From the cell containing the given text, extract its center point as (X, Y) coordinate. 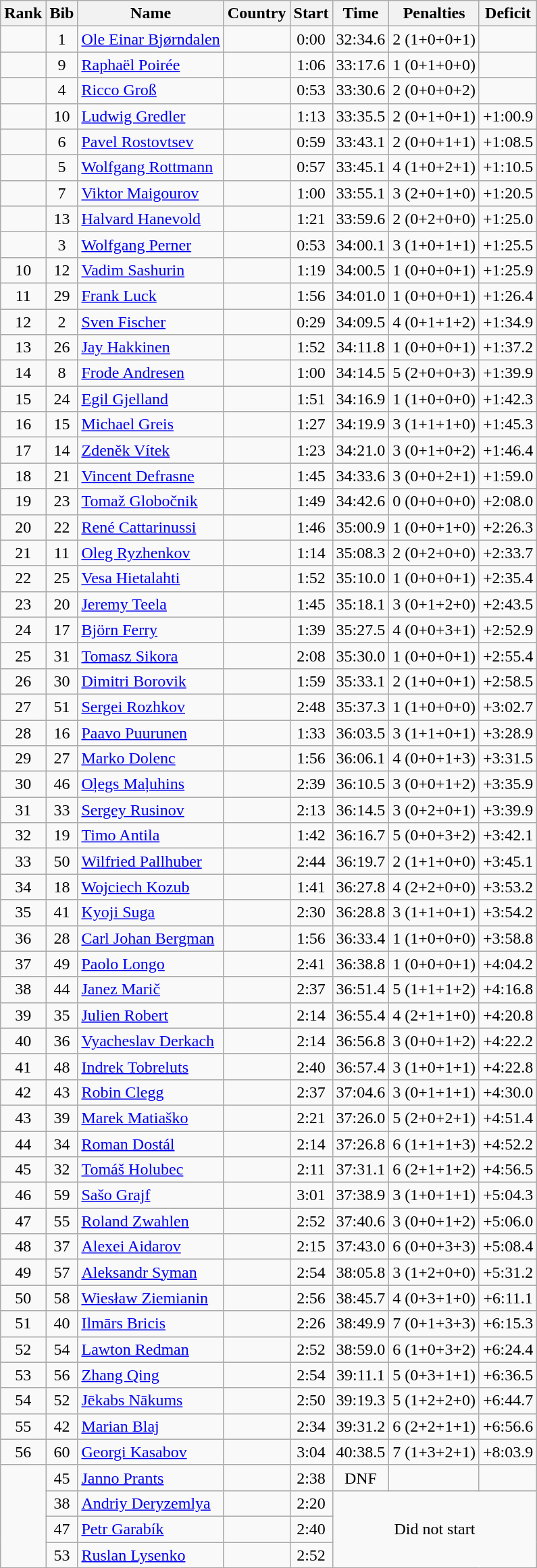
+2:43.5 (508, 604)
+2:52.9 (508, 630)
37:40.6 (361, 1221)
2:50 (311, 1401)
34:14.5 (361, 373)
34:01.0 (361, 296)
+3:53.2 (508, 887)
+2:55.4 (508, 655)
+4:04.2 (508, 964)
Tomasz Sikora (151, 655)
Ruslan Lysenko (151, 1555)
3 (0+1+2+0) (434, 604)
1:51 (311, 399)
0:59 (311, 142)
Marek Matiaško (151, 1118)
1:42 (311, 836)
+6:11.1 (508, 1298)
35:08.3 (361, 553)
+2:08.0 (508, 502)
+6:24.4 (508, 1349)
Wilfried Pallhuber (151, 861)
2:56 (311, 1298)
Aleksandr Syman (151, 1272)
6 (1+0+3+2) (434, 1349)
1:27 (311, 425)
36:56.8 (361, 1041)
34:21.0 (361, 450)
2 (0+0+1+1) (434, 142)
6 (62, 142)
40:38.5 (361, 1452)
1:19 (311, 270)
35:33.1 (361, 681)
36:55.4 (361, 1015)
Frode Andresen (151, 373)
+3:39.9 (508, 810)
0:29 (311, 322)
35:27.5 (361, 630)
Tomáš Holubec (151, 1170)
2:13 (311, 810)
+2:33.7 (508, 553)
Penalties (434, 13)
Andriy Deryzemlya (151, 1503)
+1:20.5 (508, 193)
38:49.9 (361, 1324)
Tomaž Globočnik (151, 502)
+3:42.1 (508, 836)
Vyacheslav Derkach (151, 1041)
3:04 (311, 1452)
36:06.1 (361, 759)
3 (0+0+2+1) (434, 476)
Jēkabs Nākums (151, 1401)
Pavel Rostovtsev (151, 142)
Did not start (435, 1529)
0:57 (311, 167)
35:00.9 (361, 527)
Zhang Qing (151, 1375)
Kyoji Suga (151, 913)
5 (0+0+3+2) (434, 836)
+1:25.0 (508, 219)
34:11.8 (361, 348)
Petr Garabík (151, 1529)
58 (62, 1298)
Egil Gjelland (151, 399)
+4:22.2 (508, 1041)
3 (2+0+1+0) (434, 193)
36:16.7 (361, 836)
35:30.0 (361, 655)
1 (0+1+0+0) (434, 65)
36:33.4 (361, 938)
36:03.5 (361, 732)
36:28.8 (361, 913)
Ilmārs Bricis (151, 1324)
Janno Prants (151, 1478)
6 (1+1+1+3) (434, 1144)
0 (0+0+0+0) (434, 502)
4 (0+1+1+2) (434, 322)
38:59.0 (361, 1349)
+4:52.2 (508, 1144)
1:41 (311, 887)
39:31.2 (361, 1426)
4 (0+0+3+1) (434, 630)
+2:58.5 (508, 681)
+1:59.0 (508, 476)
57 (62, 1272)
Ricco Groß (151, 90)
Vincent Defrasne (151, 476)
Time (361, 13)
36:57.4 (361, 1066)
59 (62, 1195)
Wolfgang Rottmann (151, 167)
2:44 (311, 861)
1:49 (311, 502)
6 (0+0+3+3) (434, 1247)
2:26 (311, 1324)
+3:31.5 (508, 759)
4 (62, 90)
Frank Luck (151, 296)
2:08 (311, 655)
Halvard Hanevold (151, 219)
2:30 (311, 913)
5 (2+0+2+1) (434, 1118)
+5:04.3 (508, 1195)
+5:06.0 (508, 1221)
33:35.5 (361, 116)
Wolfgang Perner (151, 244)
32:34.6 (361, 39)
Janez Marič (151, 990)
Paavo Puurunen (151, 732)
+1:45.3 (508, 425)
7 (62, 193)
33:43.1 (361, 142)
37:31.1 (361, 1170)
Viktor Maigourov (151, 193)
37:26.0 (361, 1118)
36:19.7 (361, 861)
+8:03.9 (508, 1452)
+3:35.9 (508, 784)
+2:35.4 (508, 578)
Deficit (508, 13)
Alexei Aidarov (151, 1247)
2:38 (311, 1478)
Sven Fischer (151, 322)
Robin Clegg (151, 1092)
Michael Greis (151, 425)
+1:39.9 (508, 373)
4 (2+2+0+0) (434, 887)
33:30.6 (361, 90)
3 (0+1+1+1) (434, 1092)
Country (257, 13)
1 (0+0+1+0) (434, 527)
7 (0+1+3+3) (434, 1324)
Carl Johan Bergman (151, 938)
Paolo Longo (151, 964)
+6:15.3 (508, 1324)
33:45.1 (361, 167)
+4:22.8 (508, 1066)
Vesa Hietalahti (151, 578)
Sergey Rusinov (151, 810)
9 (62, 65)
+1:34.9 (508, 322)
2 (62, 322)
Oleg Ryzhenkov (151, 553)
Start (311, 13)
+1:46.4 (508, 450)
+1:10.5 (508, 167)
Ole Einar Bjørndalen (151, 39)
Bib (62, 13)
4 (2+1+1+0) (434, 1015)
Timo Antila (151, 836)
+3:02.7 (508, 707)
4 (0+3+1+0) (434, 1298)
1:46 (311, 527)
36:10.5 (361, 784)
36:14.5 (361, 810)
+1:00.9 (508, 116)
3 (1+2+0+0) (434, 1272)
0:00 (311, 39)
37:26.8 (361, 1144)
+3:45.1 (508, 861)
+6:56.6 (508, 1426)
Björn Ferry (151, 630)
35:18.1 (361, 604)
1:39 (311, 630)
Name (151, 13)
2 (1+1+0+0) (434, 861)
+5:31.2 (508, 1272)
+2:26.3 (508, 527)
2:48 (311, 707)
2:11 (311, 1170)
René Cattarinussi (151, 527)
Marian Blaj (151, 1426)
3 (0+2+0+1) (434, 810)
+4:51.4 (508, 1118)
+4:20.8 (508, 1015)
3 (62, 244)
+3:54.2 (508, 913)
37:38.9 (361, 1195)
Jay Hakkinen (151, 348)
35:10.0 (361, 578)
60 (62, 1452)
7 (1+3+2+1) (434, 1452)
+1:37.2 (508, 348)
38:05.8 (361, 1272)
5 (1+1+1+2) (434, 990)
36:51.4 (361, 990)
3 (0+1+0+2) (434, 450)
1:06 (311, 65)
Ludwig Gredler (151, 116)
34:16.9 (361, 399)
Vadim Sashurin (151, 270)
4 (1+0+2+1) (434, 167)
+3:28.9 (508, 732)
+3:58.8 (508, 938)
1:33 (311, 732)
39:11.1 (361, 1375)
Georgi Kasabov (151, 1452)
Rank (23, 13)
DNF (361, 1478)
6 (2+2+1+1) (434, 1426)
Sergei Rozhkov (151, 707)
+4:16.8 (508, 990)
5 (2+0+0+3) (434, 373)
Indrek Tobreluts (151, 1066)
5 (1+2+2+0) (434, 1401)
1:23 (311, 450)
2:21 (311, 1118)
5 (0+3+1+1) (434, 1375)
8 (62, 373)
34:00.5 (361, 270)
4 (0+0+1+3) (434, 759)
2:41 (311, 964)
Marko Dolenc (151, 759)
+1:42.3 (508, 399)
+1:25.9 (508, 270)
Raphaël Poirée (151, 65)
33:17.6 (361, 65)
2 (0+0+0+2) (434, 90)
Sašo Grajf (151, 1195)
Roland Zwahlen (151, 1221)
1 (62, 39)
34:09.5 (361, 322)
+1:08.5 (508, 142)
+5:08.4 (508, 1247)
Wojciech Kozub (151, 887)
2:20 (311, 1503)
1:14 (311, 553)
Lawton Redman (151, 1349)
6 (2+1+1+2) (434, 1170)
1:59 (311, 681)
3:01 (311, 1195)
36:27.8 (361, 887)
Oļegs Maļuhins (151, 784)
Wiesław Ziemianin (151, 1298)
1:13 (311, 116)
3 (1+1+1+0) (434, 425)
34:00.1 (361, 244)
+1:26.4 (508, 296)
37:43.0 (361, 1247)
33:55.1 (361, 193)
Roman Dostál (151, 1144)
2:34 (311, 1426)
37:04.6 (361, 1092)
5 (62, 167)
35:37.3 (361, 707)
34:19.9 (361, 425)
+4:56.5 (508, 1170)
2:39 (311, 784)
36:38.8 (361, 964)
+1:25.5 (508, 244)
Zdeněk Vítek (151, 450)
+6:36.5 (508, 1375)
+4:30.0 (508, 1092)
Jeremy Teela (151, 604)
39:19.3 (361, 1401)
33:59.6 (361, 219)
Dimitri Borovik (151, 681)
34:33.6 (361, 476)
+6:44.7 (508, 1401)
34:42.6 (361, 502)
38:45.7 (361, 1298)
Julien Robert (151, 1015)
2 (0+1+0+1) (434, 116)
1:21 (311, 219)
2:15 (311, 1247)
